Search for the cell housing the specified text and yield its (x, y) center coordinate. 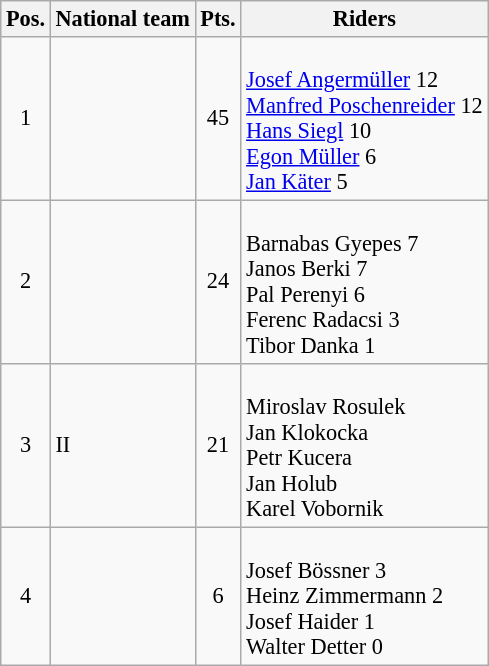
1 (26, 118)
45 (218, 118)
3 (26, 444)
2 (26, 282)
National team (122, 19)
Pos. (26, 19)
24 (218, 282)
6 (218, 596)
Riders (364, 19)
Barnabas Gyepes 7 Janos Berki 7 Pal Perenyi 6 Ferenc Radacsi 3 Tibor Danka 1 (364, 282)
Josef Bössner 3 Heinz Zimmermann 2 Josef Haider 1 Walter Detter 0 (364, 596)
4 (26, 596)
Josef Angermüller 12 Manfred Poschenreider 12 Hans Siegl 10 Egon Müller 6 Jan Käter 5 (364, 118)
21 (218, 444)
II (122, 444)
Pts. (218, 19)
Miroslav Rosulek Jan Klokocka Petr Kucera Jan Holub Karel Vobornik (364, 444)
